Search for the cell housing the specified text and yield its (X, Y) center coordinate. 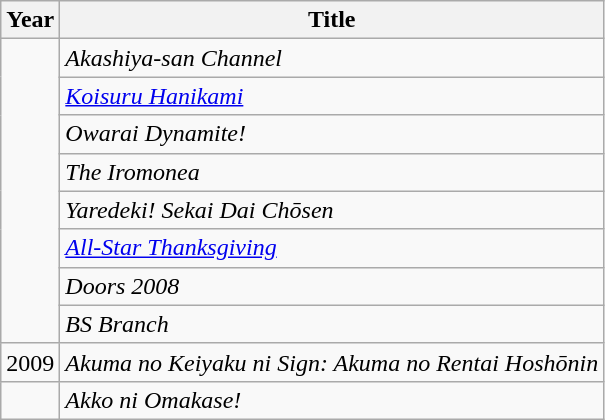
All-Star Thanksgiving (332, 248)
Year (30, 20)
Koisuru Hanikami (332, 96)
Akashiya-san Channel (332, 58)
Doors 2008 (332, 286)
Yaredeki! Sekai Dai Chōsen (332, 210)
2009 (30, 362)
Akuma no Keiyaku ni Sign: Akuma no Rentai Hoshōnin (332, 362)
Owarai Dynamite! (332, 134)
Title (332, 20)
Akko ni Omakase! (332, 400)
BS Branch (332, 324)
The Iromonea (332, 172)
